Identify which cell holds the provided text, then report its [X, Y] central coordinate. 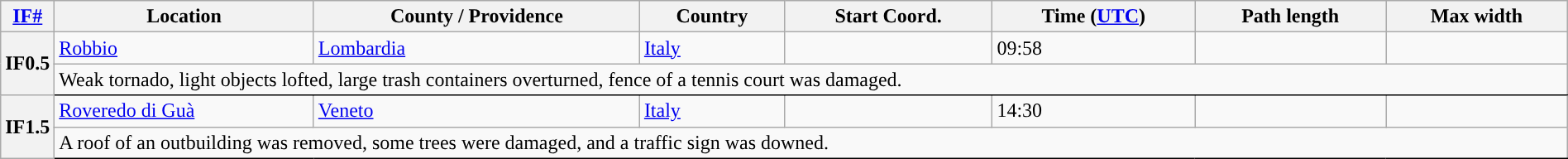
Location [184, 17]
14:30 [1093, 111]
Start Coord. [888, 17]
Time (UTC) [1093, 17]
IF# [28, 17]
IF1.5 [28, 127]
Country [711, 17]
A roof of an outbuilding was removed, some trees were damaged, and a traffic sign was downed. [810, 142]
Roveredo di Guà [184, 111]
Lombardia [476, 48]
Weak tornado, light objects lofted, large trash containers overturned, fence of a tennis court was damaged. [810, 79]
Max width [1477, 17]
Path length [1290, 17]
IF0.5 [28, 64]
09:58 [1093, 48]
Robbio [184, 48]
County / Providence [476, 17]
Veneto [476, 111]
